Locate the cell with the specified text and output its (X, Y) center coordinate. 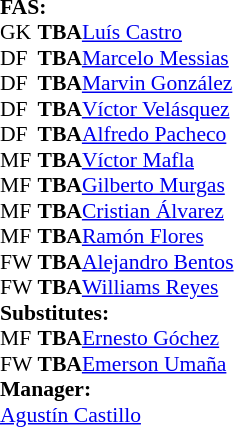
Víctor Velásquez (158, 109)
Manager: (117, 389)
Williams Reyes (158, 287)
Ernesto Góchez (158, 339)
Luís Castro (158, 33)
Alejandro Bentos (158, 262)
Cristian Álvarez (158, 211)
Gilberto Murgas (158, 185)
Substitutes: (117, 313)
Alfredo Pacheco (158, 135)
Emerson Umaña (158, 364)
Víctor Mafla (158, 160)
GK (19, 33)
Ramón Flores (158, 237)
Marvin González (158, 83)
Marcelo Messias (158, 58)
